Return the (x, y) coordinate for the center point of the cell that contains the specified text.  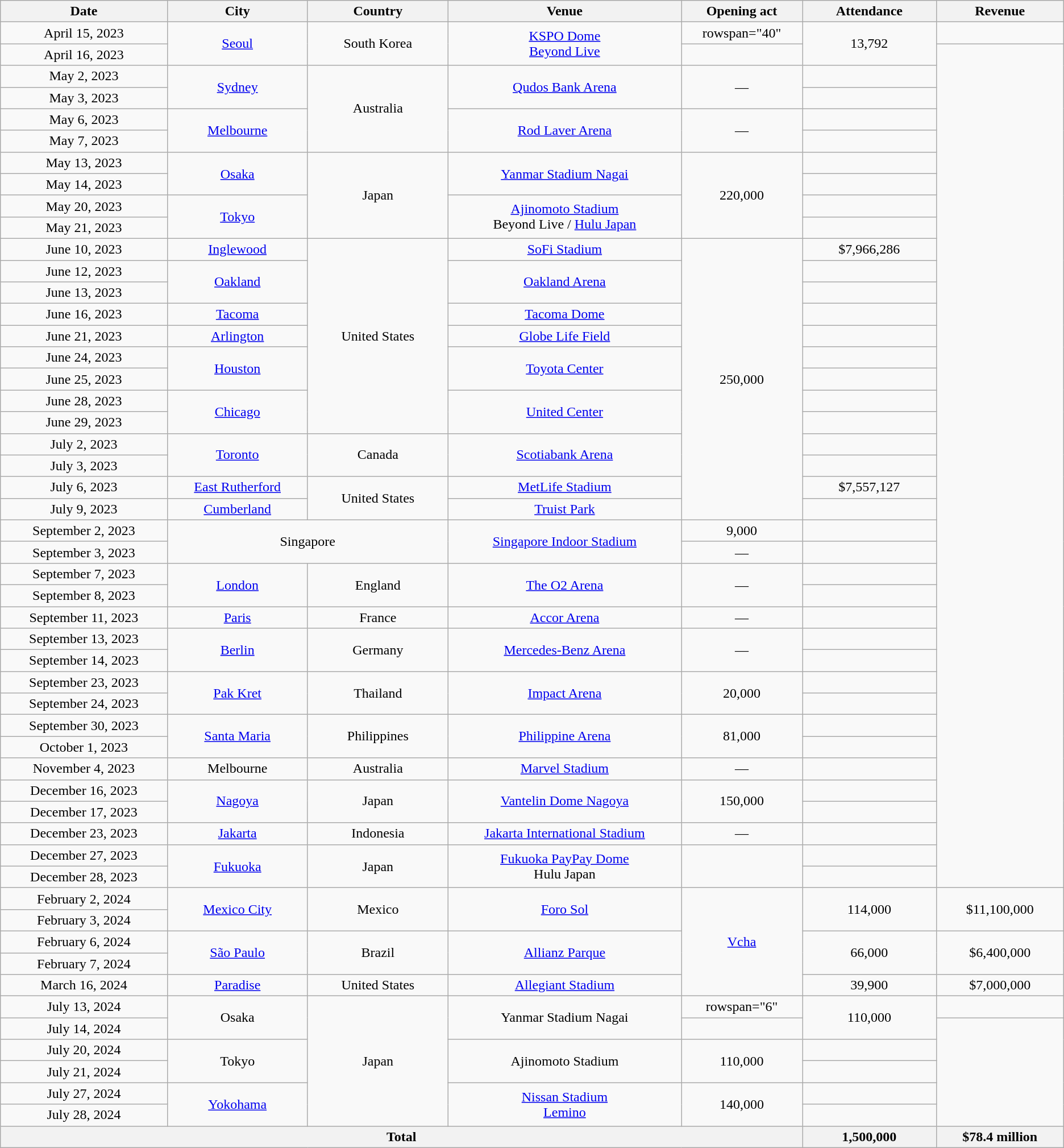
Allegiant Stadium (564, 985)
rowspan="40" (741, 33)
Cumberland (238, 509)
66,000 (870, 952)
Paris (238, 617)
1,500,000 (870, 1137)
Attendance (870, 11)
Ajinomoto Stadium (564, 1061)
KSPO DomeBeyond Live (564, 44)
May 14, 2023 (84, 184)
July 20, 2024 (84, 1050)
Mexico (377, 909)
June 16, 2023 (84, 314)
Ajinomoto StadiumBeyond Live / Hulu Japan (564, 217)
July 13, 2024 (84, 1007)
140,000 (741, 1104)
9,000 (741, 531)
July 14, 2024 (84, 1029)
June 10, 2023 (84, 249)
September 23, 2023 (84, 682)
MetLife Stadium (564, 487)
East Rutherford (238, 487)
September 30, 2023 (84, 726)
13,792 (870, 44)
Marvel Stadium (564, 769)
Pak Kret (238, 693)
$7,000,000 (1000, 985)
September 13, 2023 (84, 639)
Brazil (377, 952)
SoFi Stadium (564, 249)
$6,400,000 (1000, 952)
April 15, 2023 (84, 33)
150,000 (741, 801)
20,000 (741, 693)
Chicago (238, 412)
May 13, 2023 (84, 163)
Impact Arena (564, 693)
June 28, 2023 (84, 401)
220,000 (741, 195)
$11,100,000 (1000, 909)
South Korea (377, 44)
Revenue (1000, 11)
June 25, 2023 (84, 379)
Toronto (238, 455)
Paradise (238, 985)
Rod Laver Arena (564, 130)
Inglewood (238, 249)
Yokohama (238, 1104)
June 24, 2023 (84, 358)
June 29, 2023 (84, 422)
December 16, 2023 (84, 790)
Singapore Indoor Stadium (564, 541)
May 21, 2023 (84, 227)
Canada (377, 455)
Tacoma (238, 314)
February 2, 2024 (84, 898)
Oakland Arena (564, 282)
Singapore (307, 541)
$7,557,127 (870, 487)
Nissan StadiumLemino (564, 1104)
39,900 (870, 985)
Vantelin Dome Nagoya (564, 801)
September 11, 2023 (84, 617)
September 24, 2023 (84, 704)
Allianz Parque (564, 952)
Fukuoka PayPay DomeHulu Japan (564, 866)
Sydney (238, 87)
Opening act (741, 11)
May 2, 2023 (84, 76)
November 4, 2023 (84, 769)
Scotiabank Arena (564, 455)
July 21, 2024 (84, 1072)
Arlington (238, 336)
Thailand (377, 693)
250,000 (741, 379)
England (377, 585)
Toyota Center (564, 368)
July 2, 2023 (84, 444)
Country (377, 11)
May 7, 2023 (84, 141)
rowspan="6" (741, 1007)
July 9, 2023 (84, 509)
Mercedes-Benz Arena (564, 650)
United Center (564, 412)
September 2, 2023 (84, 531)
Philippine Arena (564, 736)
81,000 (741, 736)
Vcha (741, 942)
May 20, 2023 (84, 206)
December 27, 2023 (84, 855)
February 7, 2024 (84, 964)
Truist Park (564, 509)
February 3, 2024 (84, 920)
September 3, 2023 (84, 552)
March 16, 2024 (84, 985)
Germany (377, 650)
December 28, 2023 (84, 877)
$7,966,286 (870, 249)
Jakarta (238, 834)
December 17, 2023 (84, 812)
Date (84, 11)
London (238, 585)
July 28, 2024 (84, 1115)
São Paulo (238, 952)
September 7, 2023 (84, 574)
France (377, 617)
114,000 (870, 909)
July 6, 2023 (84, 487)
February 6, 2024 (84, 942)
Oakland (238, 282)
Foro Sol (564, 909)
Philippines (377, 736)
June 12, 2023 (84, 271)
The O2 Arena (564, 585)
September 14, 2023 (84, 661)
Venue (564, 11)
Santa Maria (238, 736)
Indonesia (377, 834)
May 6, 2023 (84, 119)
May 3, 2023 (84, 98)
Fukuoka (238, 866)
Houston (238, 368)
July 27, 2024 (84, 1093)
Jakarta International Stadium (564, 834)
Mexico City (238, 909)
September 8, 2023 (84, 595)
June 21, 2023 (84, 336)
Total (401, 1137)
December 23, 2023 (84, 834)
June 13, 2023 (84, 293)
Tacoma Dome (564, 314)
Accor Arena (564, 617)
Nagoya (238, 801)
July 3, 2023 (84, 466)
City (238, 11)
Berlin (238, 650)
October 1, 2023 (84, 747)
April 16, 2023 (84, 55)
$78.4 million (1000, 1137)
Globe Life Field (564, 336)
Qudos Bank Arena (564, 87)
Seoul (238, 44)
